Return [x, y] of the center of cell containing provided text 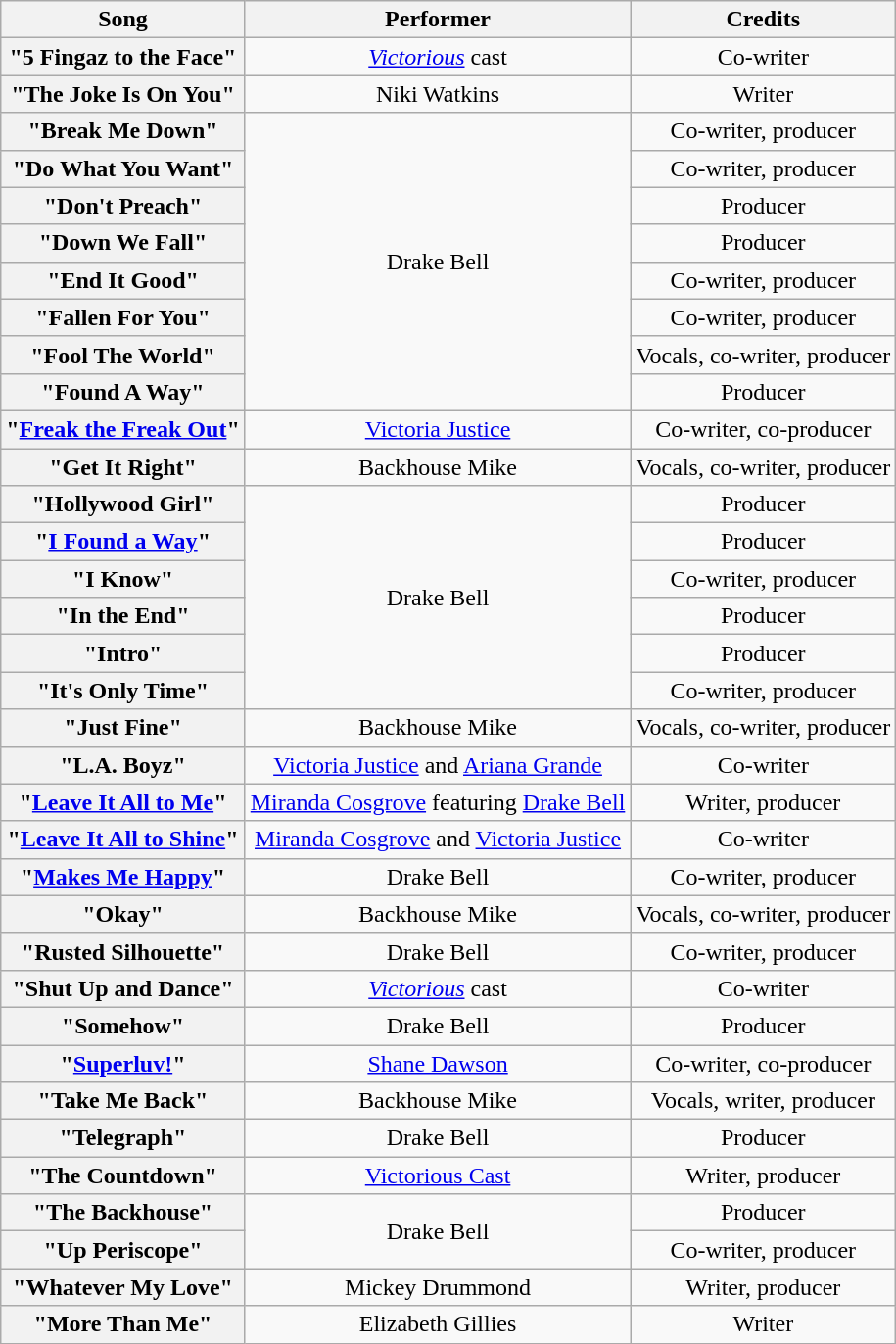
"It's Only Time" [123, 691]
"Just Fine" [123, 728]
"Somehow" [123, 1026]
Mickey Drummond [438, 1287]
Song [123, 20]
"Whatever My Love" [123, 1287]
Performer [438, 20]
Victoria Justice [438, 429]
"Down We Fall" [123, 243]
"The Backhouse" [123, 1213]
"In the End" [123, 616]
"Shut Up and Dance" [123, 988]
"Fallen For You" [123, 317]
"Up Periscope" [123, 1250]
Shane Dawson [438, 1063]
Credits [764, 20]
"Do What You Want" [123, 168]
Niki Watkins [438, 94]
"Get It Right" [123, 467]
"5 Fingaz to the Face" [123, 57]
"Freak the Freak Out" [123, 429]
"Don't Preach" [123, 206]
"Rusted Silhouette" [123, 951]
"The Joke Is On You" [123, 94]
"Found A Way" [123, 392]
"Makes Me Happy" [123, 877]
"Intro" [123, 653]
"End It Good" [123, 280]
Miranda Cosgrove and Victoria Justice [438, 840]
"Okay" [123, 914]
"Leave It All to Me" [123, 802]
"I Know" [123, 579]
"Take Me Back" [123, 1101]
Victorious Cast [438, 1176]
"Break Me Down" [123, 131]
"I Found a Way" [123, 542]
Vocals, writer, producer [764, 1101]
"Superluv!" [123, 1063]
"More Than Me" [123, 1324]
"Leave It All to Shine" [123, 840]
Victoria Justice and Ariana Grande [438, 765]
"The Countdown" [123, 1176]
Miranda Cosgrove featuring Drake Bell [438, 802]
"L.A. Boyz" [123, 765]
Elizabeth Gillies [438, 1324]
"Hollywood Girl" [123, 504]
"Fool The World" [123, 355]
"Telegraph" [123, 1138]
